Provide the [X, Y] coordinate of the cell's center where the given text is located.  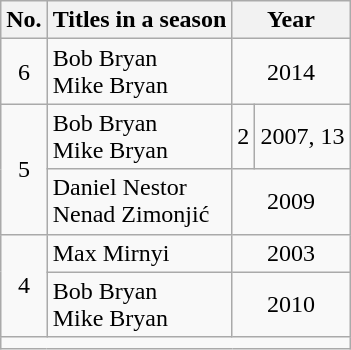
5 [24, 169]
6 [24, 72]
2009 [291, 202]
Max Mirnyi [140, 253]
Daniel Nestor Nenad Zimonjić [140, 202]
Titles in a season [140, 20]
No. [24, 20]
2010 [291, 304]
4 [24, 286]
2007, 13 [302, 136]
2003 [291, 253]
2 [244, 136]
Year [291, 20]
2014 [291, 72]
